Pinpoint the cell where the given text exists, returning its (X, Y) midpoint coordinate. 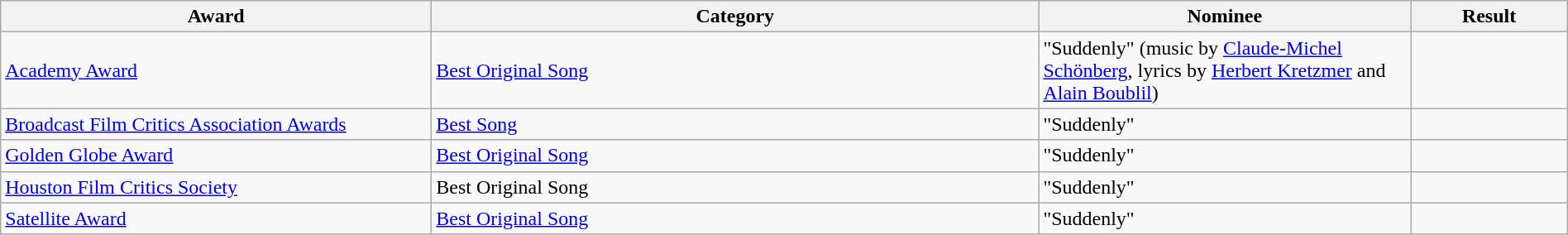
Nominee (1225, 17)
Award (217, 17)
Golden Globe Award (217, 156)
Satellite Award (217, 218)
Category (735, 17)
Academy Award (217, 70)
"Suddenly" (music by Claude-Michel Schönberg, lyrics by Herbert Kretzmer and Alain Boublil) (1225, 70)
Result (1489, 17)
Broadcast Film Critics Association Awards (217, 124)
Houston Film Critics Society (217, 187)
Best Song (735, 124)
